Capture the cell that displays the provided text and extract its [X, Y] central coordinate. 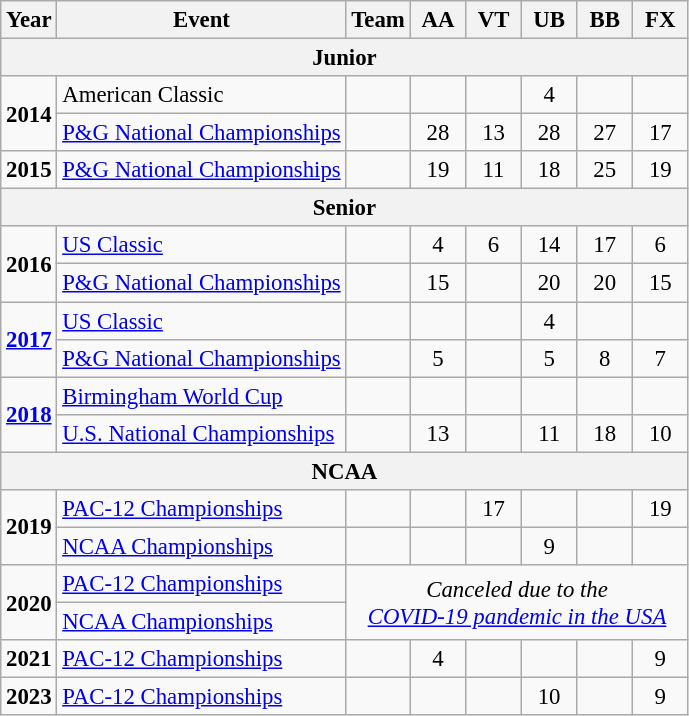
2018 [29, 414]
2019 [29, 528]
Canceled due to theCOVID-19 pandemic in the USA [517, 602]
2014 [29, 114]
NCAA [344, 471]
Team [378, 20]
BB [605, 20]
FX [661, 20]
25 [605, 170]
UB [549, 20]
Junior [344, 58]
U.S. National Championships [202, 433]
7 [661, 358]
2017 [29, 340]
AA [438, 20]
Year [29, 20]
2016 [29, 264]
27 [605, 133]
14 [549, 245]
2021 [29, 659]
8 [605, 358]
2020 [29, 602]
Senior [344, 208]
Birmingham World Cup [202, 396]
2023 [29, 697]
VT [494, 20]
American Classic [202, 95]
Event [202, 20]
2015 [29, 170]
